Provide the (X, Y) coordinate of the cell's center where the given text is located.  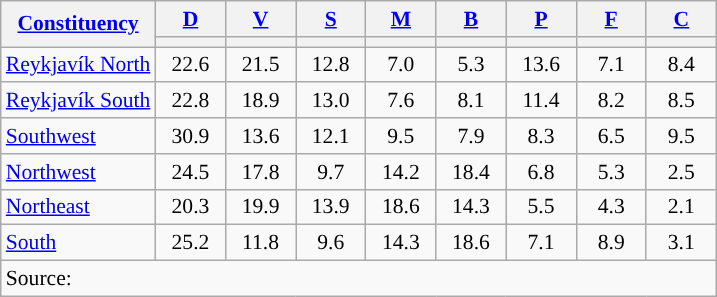
B (471, 19)
V (261, 19)
8.9 (611, 243)
Northwest (78, 172)
9.7 (331, 172)
Northeast (78, 207)
22.6 (190, 65)
S (331, 19)
4.3 (611, 207)
8.5 (681, 101)
13.0 (331, 101)
9.6 (331, 243)
2.1 (681, 207)
South (78, 243)
Constituency (78, 24)
13.9 (331, 207)
Reykjavík South (78, 101)
25.2 (190, 243)
6.5 (611, 136)
8.2 (611, 101)
7.0 (401, 65)
11.8 (261, 243)
8.3 (541, 136)
3.1 (681, 243)
22.8 (190, 101)
Southwest (78, 136)
18.4 (471, 172)
17.8 (261, 172)
Source: (359, 279)
5.5 (541, 207)
18.9 (261, 101)
12.8 (331, 65)
20.3 (190, 207)
8.4 (681, 65)
P (541, 19)
19.9 (261, 207)
6.8 (541, 172)
7.6 (401, 101)
8.1 (471, 101)
D (190, 19)
12.1 (331, 136)
14.2 (401, 172)
11.4 (541, 101)
M (401, 19)
21.5 (261, 65)
30.9 (190, 136)
C (681, 19)
2.5 (681, 172)
24.5 (190, 172)
Reykjavík North (78, 65)
7.9 (471, 136)
F (611, 19)
